Search for the cell housing the specified text and yield its [x, y] center coordinate. 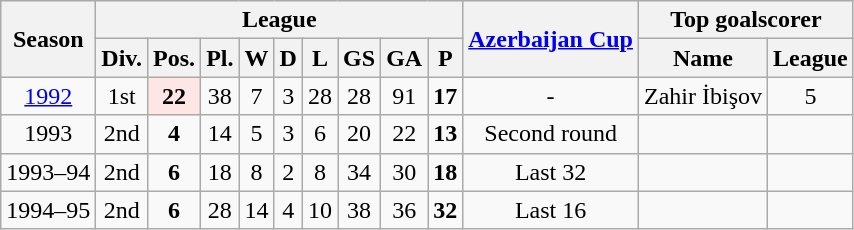
GS [360, 58]
Zahir İbişov [702, 96]
Second round [551, 134]
W [256, 58]
Azerbaijan Cup [551, 39]
Pl. [220, 58]
1st [122, 96]
1994–95 [48, 210]
32 [446, 210]
Last 16 [551, 210]
P [446, 58]
- [551, 96]
2 [288, 172]
Last 32 [551, 172]
Top goalscorer [746, 20]
91 [404, 96]
GA [404, 58]
13 [446, 134]
D [288, 58]
30 [404, 172]
7 [256, 96]
1993 [48, 134]
34 [360, 172]
Name [702, 58]
20 [360, 134]
L [320, 58]
1992 [48, 96]
36 [404, 210]
10 [320, 210]
Div. [122, 58]
Season [48, 39]
17 [446, 96]
Pos. [174, 58]
1993–94 [48, 172]
